Scan for the cell matching the given text and deliver its [X, Y] coordinate at center. 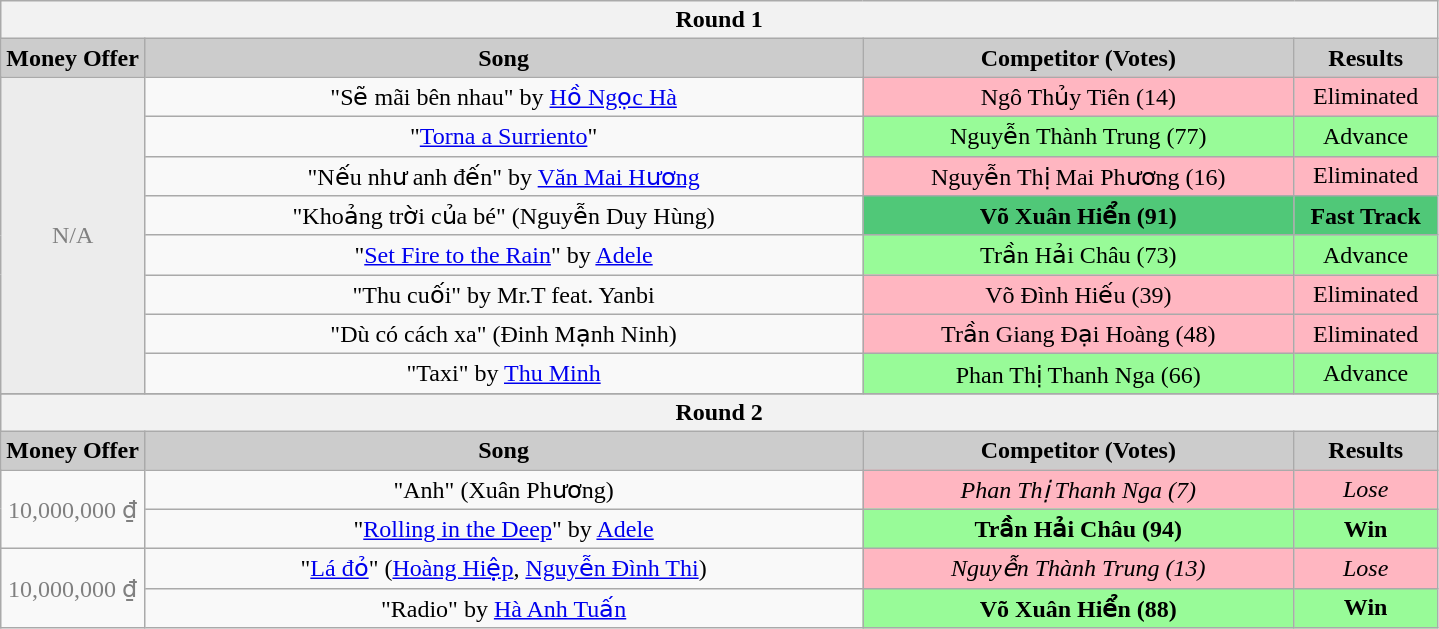
"Nếu như anh đến" by Văn Mai Hương [503, 176]
N/A [73, 235]
"Thu cuối" by Mr.T feat. Yanbi [503, 295]
"Taxi" by Thu Minh [503, 374]
"Khoảng trời của bé" (Nguyễn Duy Hùng) [503, 216]
Nguyễn Thành Trung (77) [1078, 136]
Nguyễn Thị Mai Phương (16) [1078, 176]
Ngô Thủy Tiên (14) [1078, 97]
"Set Fire to the Rain" by Adele [503, 255]
"Lá đỏ" (Hoàng Hiệp, Nguyễn Đình Thi) [503, 569]
Võ Xuân Hiển (88) [1078, 608]
Fast Track [1366, 216]
"Torna a Surriento" [503, 136]
Trần Giang Đại Hoàng (48) [1078, 334]
Trần Hải Châu (94) [1078, 529]
Nguyễn Thành Trung (13) [1078, 569]
Võ Xuân Hiển (91) [1078, 216]
Phan Thị Thanh Nga (66) [1078, 374]
Round 2 [720, 412]
Võ Đình Hiếu (39) [1078, 295]
Phan Thị Thanh Nga (7) [1078, 490]
Round 1 [720, 20]
"Rolling in the Deep" by Adele [503, 529]
Trần Hải Châu (73) [1078, 255]
"Anh" (Xuân Phương) [503, 490]
"Sẽ mãi bên nhau" by Hồ Ngọc Hà [503, 97]
"Radio" by Hà Anh Tuấn [503, 608]
"Dù có cách xa" (Đinh Mạnh Ninh) [503, 334]
